Find where the given text appears and provide that cell's center as (x, y) coordinate. 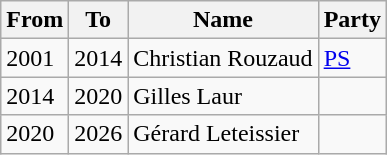
Gérard Leteissier (223, 134)
Christian Rouzaud (223, 58)
From (35, 20)
To (98, 20)
Gilles Laur (223, 96)
2026 (98, 134)
Party (352, 20)
2001 (35, 58)
PS (352, 58)
Name (223, 20)
